Provide the [x, y] coordinate of the cell's center where the given text is located.  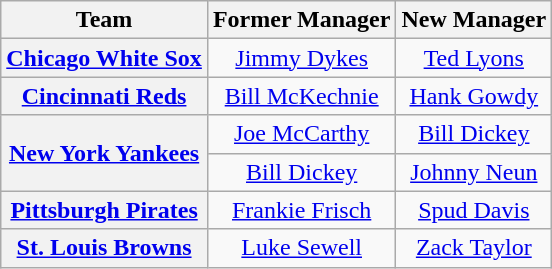
Hank Gowdy [474, 96]
Frankie Frisch [302, 210]
Chicago White Sox [104, 58]
Johnny Neun [474, 172]
New York Yankees [104, 153]
Ted Lyons [474, 58]
New Manager [474, 20]
Luke Sewell [302, 248]
Joe McCarthy [302, 134]
Spud Davis [474, 210]
Cincinnati Reds [104, 96]
Zack Taylor [474, 248]
Former Manager [302, 20]
St. Louis Browns [104, 248]
Pittsburgh Pirates [104, 210]
Bill McKechnie [302, 96]
Jimmy Dykes [302, 58]
Team [104, 20]
